Find where the given text appears and provide that cell's center as [X, Y] coordinate. 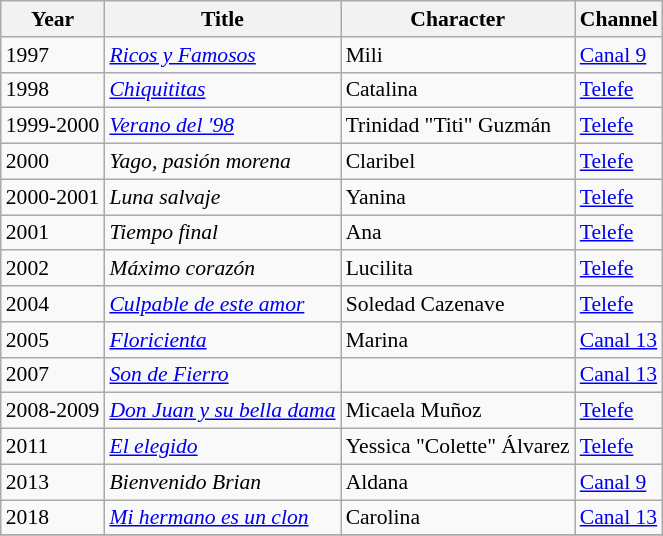
2013 [53, 482]
El elegido [222, 447]
Máximo corazón [222, 269]
Marina [458, 340]
1999-2000 [53, 126]
Carolina [458, 518]
Soledad Cazenave [458, 304]
Floricienta [222, 340]
Yessica "Colette" Álvarez [458, 447]
Channel [619, 19]
Son de Fierro [222, 375]
2005 [53, 340]
Claribel [458, 162]
1997 [53, 55]
Bienvenido Brian [222, 482]
Ricos y Famosos [222, 55]
2018 [53, 518]
Lucilita [458, 269]
2002 [53, 269]
Tiempo final [222, 233]
Catalina [458, 90]
Don Juan y su bella dama [222, 411]
1998 [53, 90]
Aldana [458, 482]
Luna salvaje [222, 197]
2011 [53, 447]
2000 [53, 162]
2008-2009 [53, 411]
Verano del '98 [222, 126]
Micaela Muñoz [458, 411]
Mi hermano es un clon [222, 518]
Title [222, 19]
Year [53, 19]
Character [458, 19]
Culpable de este amor [222, 304]
Chiquititas [222, 90]
Yanina [458, 197]
Yago, pasión morena [222, 162]
2007 [53, 375]
Ana [458, 233]
2001 [53, 233]
Mili [458, 55]
2000-2001 [53, 197]
Trinidad "Titi" Guzmán [458, 126]
2004 [53, 304]
